Locate the cell with the specified text and output its (X, Y) center coordinate. 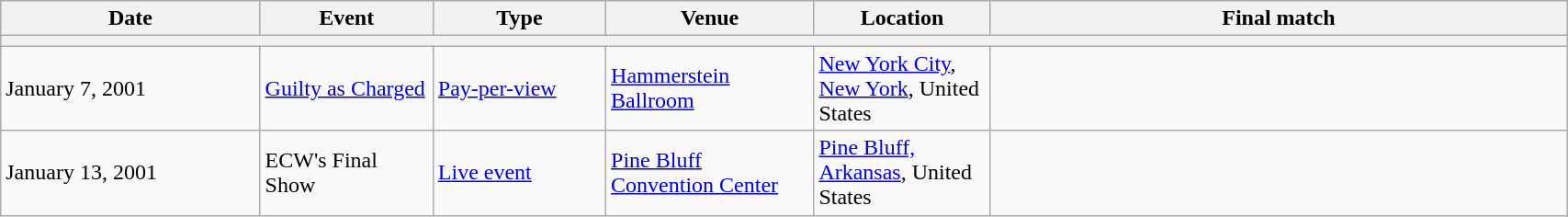
January 7, 2001 (130, 88)
Final match (1279, 18)
Event (346, 18)
Pay-per-view (519, 88)
January 13, 2001 (130, 173)
ECW's Final Show (346, 173)
Pine Bluff, Arkansas, United States (902, 173)
Live event (519, 173)
Venue (710, 18)
Type (519, 18)
Guilty as Charged (346, 88)
New York City, New York, United States (902, 88)
Hammerstein Ballroom (710, 88)
Date (130, 18)
Pine Bluff Convention Center (710, 173)
Location (902, 18)
